Determine the (X, Y) coordinate at the center of the cell enclosing the given text.  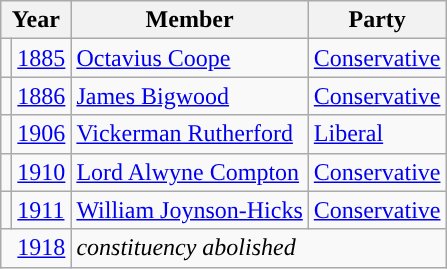
Liberal (377, 134)
1886 (42, 96)
1911 (42, 210)
1910 (42, 172)
James Bigwood (190, 96)
Lord Alwyne Compton (190, 172)
Octavius Coope (190, 58)
Year (36, 20)
Vickerman Rutherford (190, 134)
1906 (42, 134)
1918 (36, 248)
Member (190, 20)
constituency abolished (258, 248)
William Joynson-Hicks (190, 210)
Party (377, 20)
1885 (42, 58)
